Extract the (x, y) coordinate from the center of the cell holding the provided text.  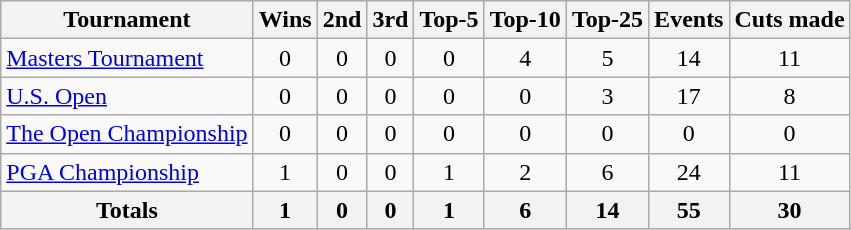
30 (790, 210)
Totals (127, 210)
17 (689, 96)
PGA Championship (127, 172)
Top-25 (607, 20)
8 (790, 96)
4 (525, 58)
2 (525, 172)
U.S. Open (127, 96)
Top-5 (449, 20)
5 (607, 58)
Tournament (127, 20)
3rd (390, 20)
Events (689, 20)
Top-10 (525, 20)
The Open Championship (127, 134)
24 (689, 172)
Masters Tournament (127, 58)
Wins (285, 20)
Cuts made (790, 20)
55 (689, 210)
3 (607, 96)
2nd (342, 20)
